Return [X, Y] of the center of cell containing provided text 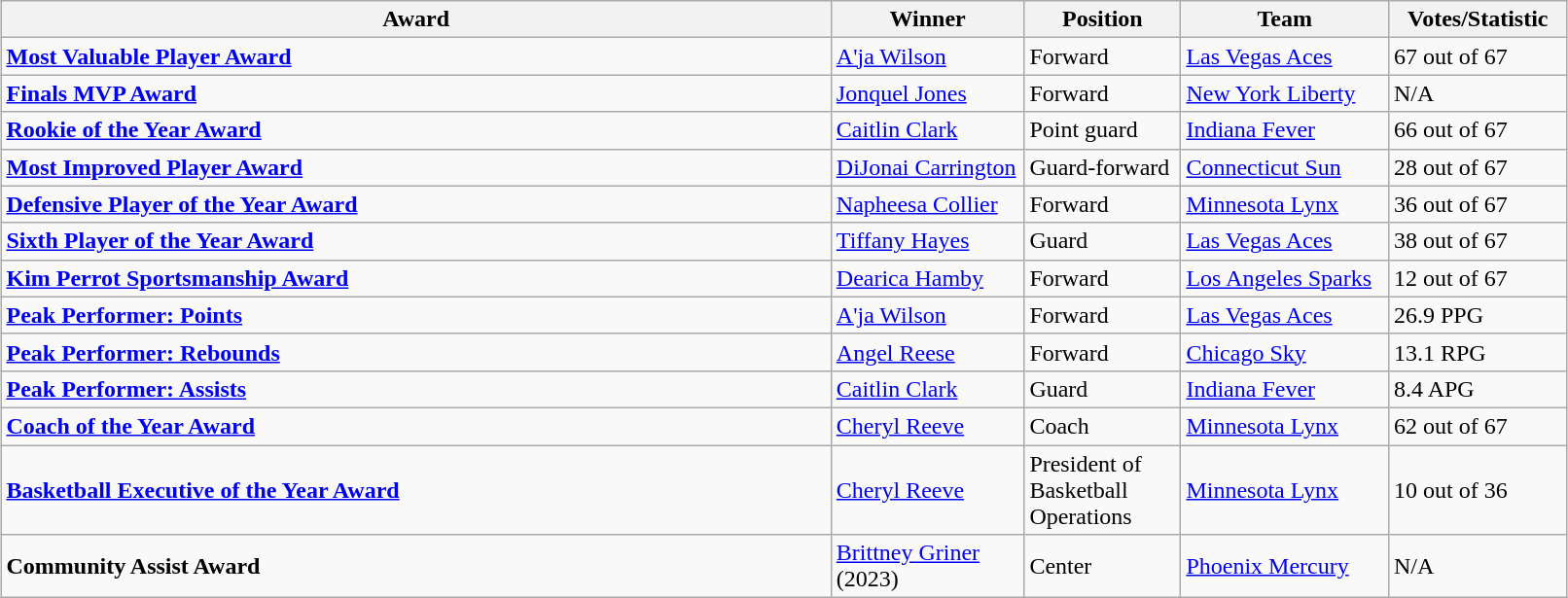
38 out of 67 [1478, 241]
Kim Perrot Sportsmanship Award [416, 278]
Jonquel Jones [928, 93]
Position [1103, 19]
Award [416, 19]
28 out of 67 [1478, 167]
Most Valuable Player Award [416, 56]
Finals MVP Award [416, 93]
Peak Performer: Assists [416, 389]
Winner [928, 19]
62 out of 67 [1478, 426]
Dearica Hamby [928, 278]
Center [1103, 566]
Most Improved Player Award [416, 167]
66 out of 67 [1478, 130]
Napheesa Collier [928, 204]
Coach of the Year Award [416, 426]
26.9 PPG [1478, 315]
Rookie of the Year Award [416, 130]
67 out of 67 [1478, 56]
Basketball Executive of the Year Award [416, 490]
Sixth Player of the Year Award [416, 241]
Team [1285, 19]
New York Liberty [1285, 93]
Angel Reese [928, 352]
Peak Performer: Points [416, 315]
Votes/Statistic [1478, 19]
13.1 RPG [1478, 352]
Los Angeles Sparks [1285, 278]
Coach [1103, 426]
Brittney Griner (2023) [928, 566]
8.4 APG [1478, 389]
10 out of 36 [1478, 490]
12 out of 67 [1478, 278]
Tiffany Hayes [928, 241]
DiJonai Carrington [928, 167]
Defensive Player of the Year Award [416, 204]
Chicago Sky [1285, 352]
Community Assist Award [416, 566]
Phoenix Mercury [1285, 566]
Peak Performer: Rebounds [416, 352]
Point guard [1103, 130]
Connecticut Sun [1285, 167]
36 out of 67 [1478, 204]
President of Basketball Operations [1103, 490]
Guard-forward [1103, 167]
